Capture the cell that displays the provided text and extract its (x, y) central coordinate. 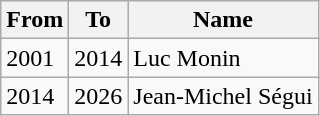
Luc Monin (223, 58)
To (98, 20)
2026 (98, 96)
2001 (35, 58)
From (35, 20)
Name (223, 20)
Jean-Michel Ségui (223, 96)
